For the text-containing cell, return its midpoint in (x, y) coordinate format. 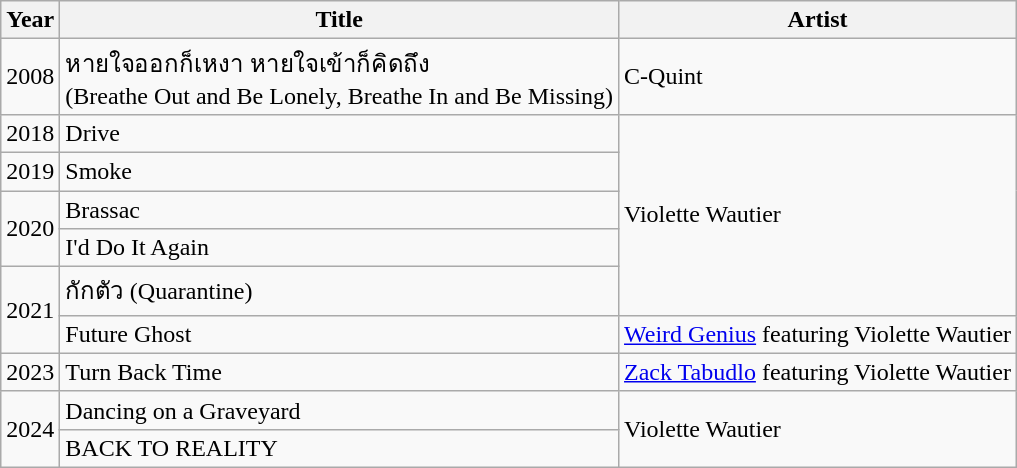
Brassac (340, 209)
Artist (818, 20)
กักตัว (Quarantine) (340, 292)
Future Ghost (340, 334)
C-Quint (818, 77)
2018 (30, 133)
I'd Do It Again (340, 248)
Weird Genius featuring Violette Wautier (818, 334)
BACK TO REALITY (340, 448)
หายใจออกก็เหงา หายใจเข้าก็คิดถึง(Breathe Out and Be Lonely, Breathe In and Be Missing) (340, 77)
Year (30, 20)
2019 (30, 171)
2024 (30, 429)
Dancing on a Graveyard (340, 410)
2021 (30, 310)
Smoke (340, 171)
Zack Tabudlo featuring Violette Wautier (818, 372)
Turn Back Time (340, 372)
Title (340, 20)
2008 (30, 77)
2023 (30, 372)
2020 (30, 228)
Drive (340, 133)
